Pinpoint the cell where the given text exists, returning its [X, Y] midpoint coordinate. 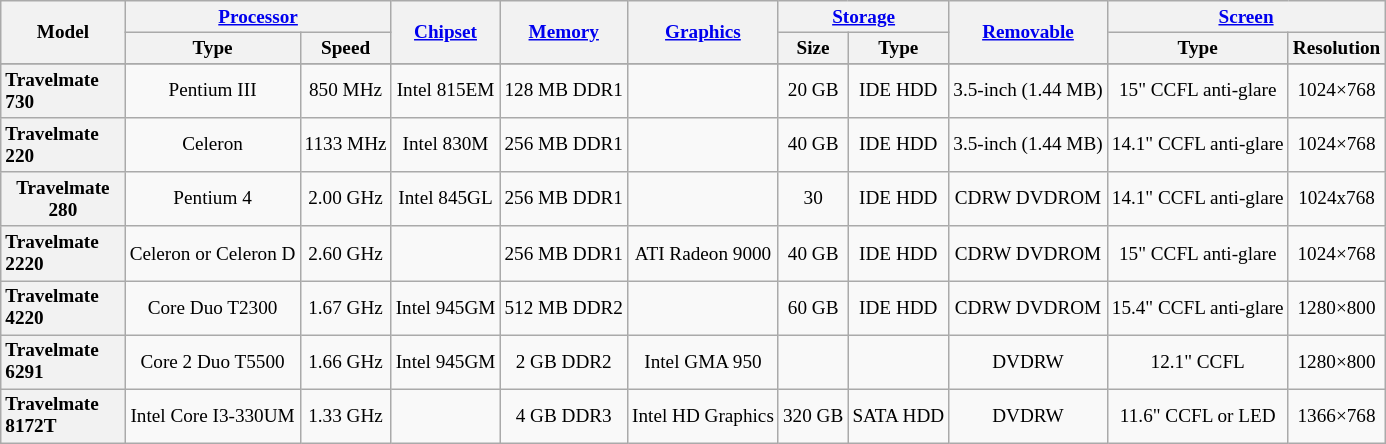
1133 MHz [346, 145]
Celeron [212, 145]
Travelmate 220 [63, 145]
Pentium III [212, 91]
Memory [564, 32]
20 GB [812, 91]
Intel 845GL [446, 199]
Intel 815EM [446, 91]
1.66 GHz [346, 362]
Chipset [446, 32]
2.00 GHz [346, 199]
Size [812, 48]
Intel 830M [446, 145]
Model [63, 32]
Intel Core I3-330UM [212, 416]
15.4" CCFL anti-glare [1198, 307]
60 GB [812, 307]
1.67 GHz [346, 307]
Travelmate 2220 [63, 253]
Pentium 4 [212, 199]
Speed [346, 48]
Travelmate 4220 [63, 307]
1366×768 [1336, 416]
2 GB DDR2 [564, 362]
512 MB DDR2 [564, 307]
Travelmate280 [63, 199]
128 MB DDR1 [564, 91]
30 [812, 199]
Resolution [1336, 48]
Travelmate 6291 [63, 362]
12.1" CCFL [1198, 362]
11.6" CCFL or LED [1198, 416]
Travelmate 8172T [63, 416]
1.33 GHz [346, 416]
SATA HDD [898, 416]
ATI Radeon 9000 [702, 253]
850 MHz [346, 91]
Intel HD Graphics [702, 416]
4 GB DDR3 [564, 416]
Removable [1028, 32]
Core 2 Duo T5500 [212, 362]
2.60 GHz [346, 253]
Screen [1246, 17]
Core Duo T2300 [212, 307]
1024x768 [1336, 199]
Travelmate 730 [63, 91]
Celeron or Celeron D [212, 253]
Intel GMA 950 [702, 362]
Processor [258, 17]
Storage [863, 17]
Graphics [702, 32]
320 GB [812, 416]
